Scan for the cell matching the given text and deliver its (X, Y) coordinate at center. 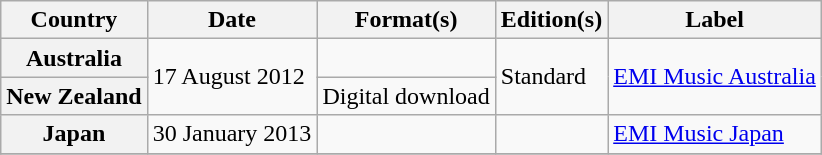
Digital download (406, 96)
Format(s) (406, 20)
Label (715, 20)
Country (74, 20)
New Zealand (74, 96)
EMI Music Japan (715, 134)
Australia (74, 58)
Date (232, 20)
EMI Music Australia (715, 77)
Standard (551, 77)
Edition(s) (551, 20)
Japan (74, 134)
30 January 2013 (232, 134)
17 August 2012 (232, 77)
